Extract the [x, y] coordinate from the center of the cell holding the provided text.  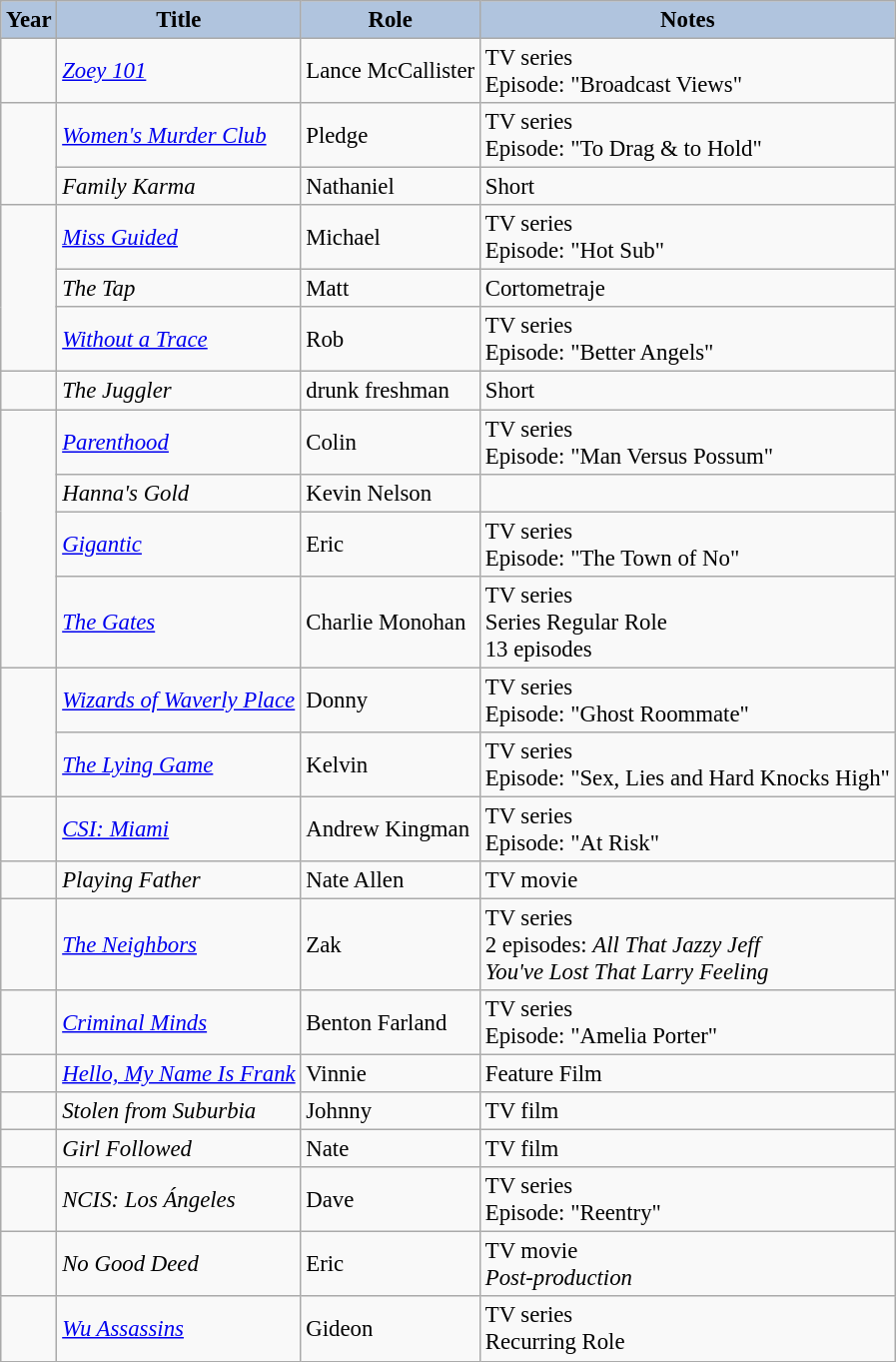
TV seriesEpisode: "The Town of No" [687, 544]
NCIS: Los Ángeles [179, 1199]
TV moviePost-production [687, 1265]
Title [179, 20]
Rob [390, 340]
Feature Film [687, 1074]
TV seriesEpisode: "Sex, Lies and Hard Knocks High" [687, 765]
Girl Followed [179, 1149]
Benton Farland [390, 1023]
Kelvin [390, 765]
Vinnie [390, 1074]
Dave [390, 1199]
TV seriesEpisode: "Hot Sub" [687, 238]
Michael [390, 238]
Role [390, 20]
drunk freshman [390, 391]
The Juggler [179, 391]
TV seriesEpisode: "At Risk" [687, 829]
Family Karma [179, 187]
Stolen from Suburbia [179, 1111]
TV seriesEpisode: "Ghost Roommate" [687, 699]
Zoey 101 [179, 72]
TV seriesEpisode: "Man Versus Possum" [687, 442]
Cortometraje [687, 289]
TV seriesEpisode: "Reentry" [687, 1199]
Playing Father [179, 880]
Donny [390, 699]
Gigantic [179, 544]
The Tap [179, 289]
Zak [390, 944]
Charlie Monohan [390, 622]
The Neighbors [179, 944]
TV seriesEpisode: "Better Angels" [687, 340]
Wizards of Waverly Place [179, 699]
Hello, My Name Is Frank [179, 1074]
TV movie [687, 880]
Lance McCallister [390, 72]
TV series2 episodes: All That Jazzy JeffYou've Lost That Larry Feeling [687, 944]
CSI: Miami [179, 829]
Women's Murder Club [179, 136]
Pledge [390, 136]
TV seriesEpisode: "Amelia Porter" [687, 1023]
Wu Assassins [179, 1329]
Hanna's Gold [179, 493]
No Good Deed [179, 1265]
Nate [390, 1149]
Matt [390, 289]
TV seriesSeries Regular Role13 episodes [687, 622]
TV seriesRecurring Role [687, 1329]
Nate Allen [390, 880]
Andrew Kingman [390, 829]
Parenthood [179, 442]
Colin [390, 442]
Johnny [390, 1111]
Year [29, 20]
The Gates [179, 622]
Without a Trace [179, 340]
TV seriesEpisode: "Broadcast Views" [687, 72]
Kevin Nelson [390, 493]
Gideon [390, 1329]
Nathaniel [390, 187]
Notes [687, 20]
Criminal Minds [179, 1023]
Miss Guided [179, 238]
The Lying Game [179, 765]
TV seriesEpisode: "To Drag & to Hold" [687, 136]
